Detect which cell encompasses the target text, then output its (X, Y) center coordinate. 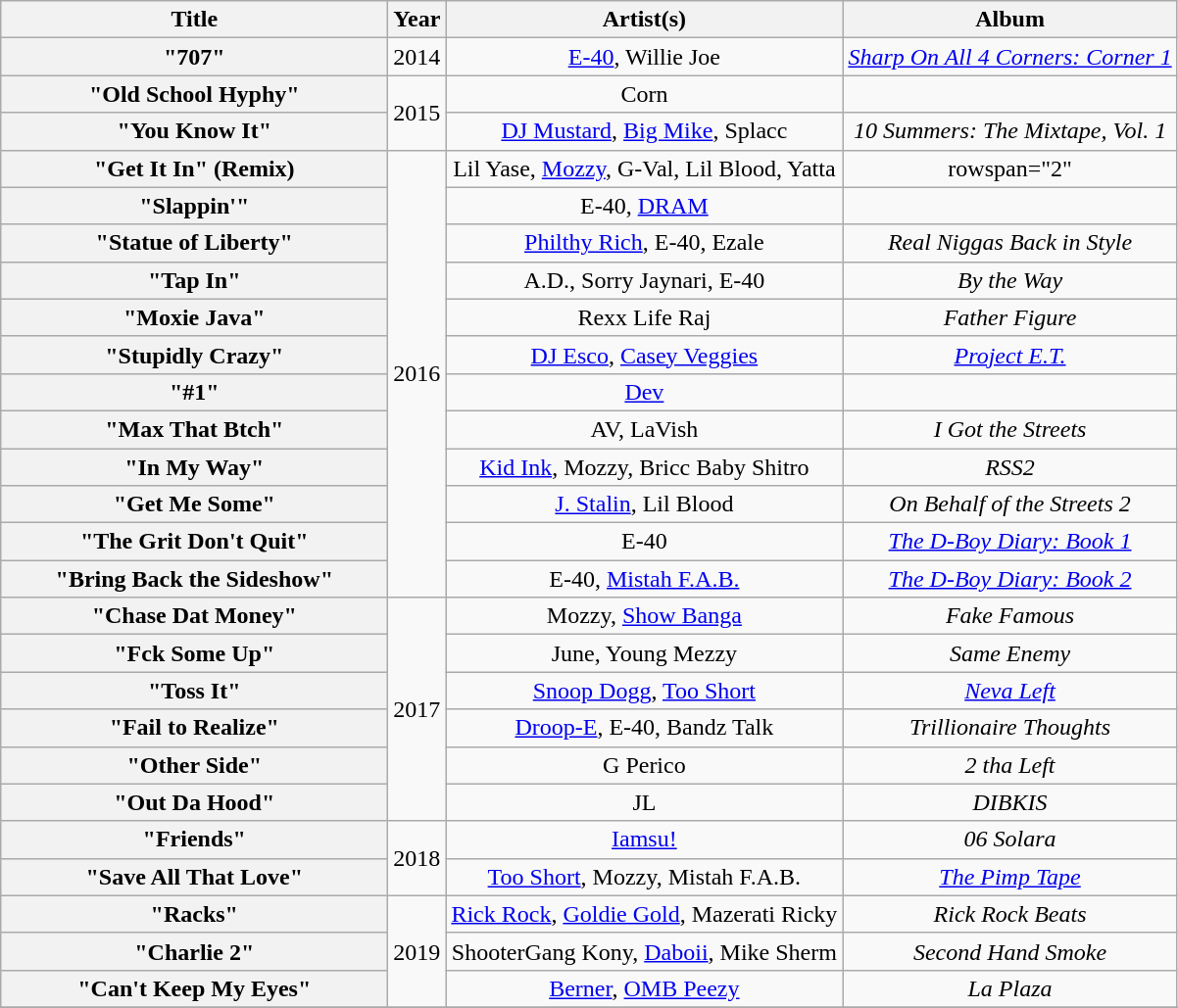
Neva Left (1009, 691)
June, Young Mezzy (645, 653)
Iamsu! (645, 840)
DJ Esco, Casey Veggies (645, 355)
G Perico (645, 765)
ShooterGang Kony, Daboii, Mike Sherm (645, 951)
Rick Rock Beats (1009, 914)
"Stupidly Crazy" (194, 355)
Dev (645, 392)
Berner, OMB Peezy (645, 988)
The D-Boy Diary: Book 2 (1009, 579)
DJ Mustard, Big Mike, Splacc (645, 131)
Snoop Dogg, Too Short (645, 691)
Same Enemy (1009, 653)
Fake Famous (1009, 616)
Droop-E, E-40, Bandz Talk (645, 728)
"Bring Back the Sideshow" (194, 579)
2014 (417, 57)
"Charlie 2" (194, 951)
10 Summers: The Mixtape, Vol. 1 (1009, 131)
2015 (417, 113)
Rexx Life Raj (645, 317)
"Save All That Love" (194, 877)
Title (194, 20)
DIBKIS (1009, 802)
The D-Boy Diary: Book 1 (1009, 542)
"Toss It" (194, 691)
"Moxie Java" (194, 317)
2018 (417, 858)
JL (645, 802)
"Statue of Liberty" (194, 243)
By the Way (1009, 280)
2016 (417, 374)
"You Know It" (194, 131)
Real Niggas Back in Style (1009, 243)
"Tap In" (194, 280)
"Slappin'" (194, 206)
J. Stalin, Lil Blood (645, 504)
On Behalf of the Streets 2 (1009, 504)
Philthy Rich, E-40, Ezale (645, 243)
Rick Rock, Goldie Gold, Mazerati Ricky (645, 914)
"Old School Hyphy" (194, 94)
"Get It In" (Remix) (194, 168)
"Can't Keep My Eyes" (194, 988)
rowspan="2" (1009, 168)
E-40, DRAM (645, 206)
"Chase Dat Money" (194, 616)
A.D., Sorry Jaynari, E-40 (645, 280)
RSS2 (1009, 467)
"Other Side" (194, 765)
"Fck Some Up" (194, 653)
Year (417, 20)
2017 (417, 709)
Father Figure (1009, 317)
I Got the Streets (1009, 429)
2 tha Left (1009, 765)
"707" (194, 57)
Lil Yase, Mozzy, G-Val, Lil Blood, Yatta (645, 168)
"Racks" (194, 914)
Kid Ink, Mozzy, Bricc Baby Shitro (645, 467)
E-40, Mistah F.A.B. (645, 579)
"#1" (194, 392)
AV, LaVish (645, 429)
The Pimp Tape (1009, 877)
"Get Me Some" (194, 504)
Second Hand Smoke (1009, 951)
Sharp On All 4 Corners: Corner 1 (1009, 57)
E-40 (645, 542)
"The Grit Don't Quit" (194, 542)
Project E.T. (1009, 355)
Mozzy, Show Banga (645, 616)
"In My Way" (194, 467)
"Friends" (194, 840)
"Max That Btch" (194, 429)
06 Solara (1009, 840)
"Out Da Hood" (194, 802)
Album (1009, 20)
Corn (645, 94)
2019 (417, 951)
"Fail to Realize" (194, 728)
Too Short, Mozzy, Mistah F.A.B. (645, 877)
Artist(s) (645, 20)
La Plaza (1009, 988)
Trillionaire Thoughts (1009, 728)
E-40, Willie Joe (645, 57)
